Find where the given text appears and provide that cell's center as [x, y] coordinate. 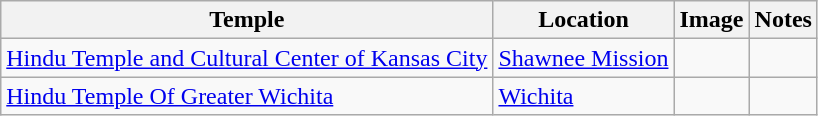
Shawnee Mission [584, 58]
Wichita [584, 96]
Hindu Temple and Cultural Center of Kansas City [247, 58]
Hindu Temple Of Greater Wichita [247, 96]
Location [584, 20]
Image [712, 20]
Temple [247, 20]
Notes [783, 20]
